Find where the given text appears and provide that cell's center as (X, Y) coordinate. 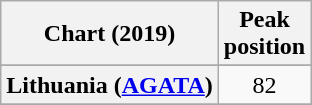
Chart (2019) (110, 34)
Peakposition (264, 34)
Lithuania (AGATA) (110, 85)
82 (264, 85)
